Determine the (x, y) coordinate at the center of the cell enclosing the given text.  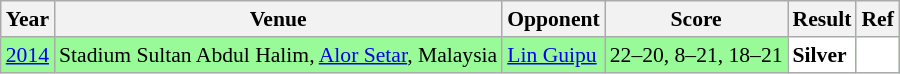
Stadium Sultan Abdul Halim, Alor Setar, Malaysia (278, 55)
Result (822, 19)
Silver (822, 55)
Ref (877, 19)
Lin Guipu (554, 55)
Score (696, 19)
Venue (278, 19)
Year (28, 19)
22–20, 8–21, 18–21 (696, 55)
2014 (28, 55)
Opponent (554, 19)
